Locate the cell with the specified text and output its [X, Y] center coordinate. 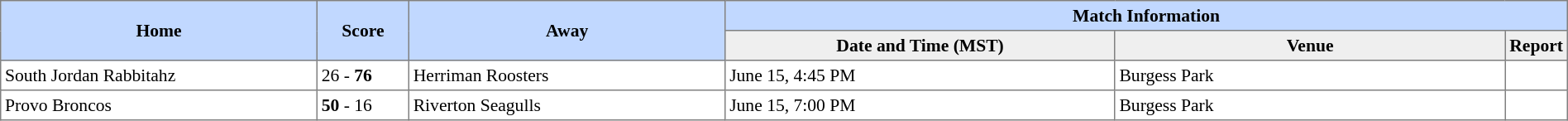
June 15, 4:45 PM [920, 75]
26 - 76 [362, 75]
Riverton Seagulls [566, 105]
June 15, 7:00 PM [920, 105]
50 - 16 [362, 105]
South Jordan Rabbitahz [159, 75]
Report [1537, 46]
Venue [1310, 46]
Herriman Roosters [566, 75]
Date and Time (MST) [920, 46]
Provo Broncos [159, 105]
Home [159, 31]
Match Information [1146, 16]
Score [362, 31]
Away [566, 31]
